Return the (x, y) coordinate for the center point of the cell that contains the specified text.  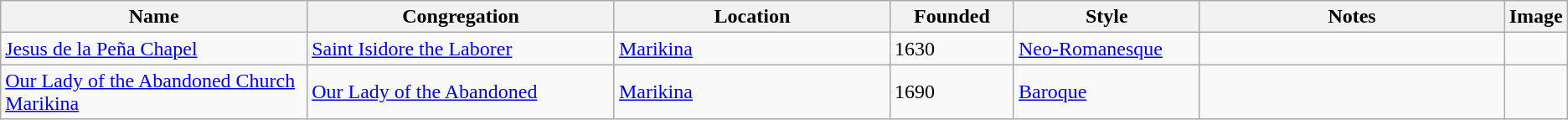
Location (752, 17)
Jesus de la Peña Chapel (154, 49)
1630 (952, 49)
Our Lady of the Abandoned Church Marikina (154, 92)
Our Lady of the Abandoned (461, 92)
Name (154, 17)
Image (1536, 17)
Neo-Romanesque (1106, 49)
Congregation (461, 17)
Founded (952, 17)
Baroque (1106, 92)
Style (1106, 17)
Saint Isidore the Laborer (461, 49)
1690 (952, 92)
Notes (1352, 17)
